Scan for the cell matching the given text and deliver its (x, y) coordinate at center. 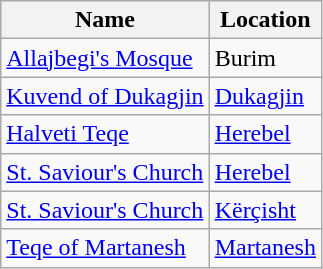
Burim (265, 58)
Kuvend of Dukagjin (105, 96)
Kërçisht (265, 210)
Allajbegi's Mosque (105, 58)
Name (105, 20)
Dukagjin (265, 96)
Teqe of Martanesh (105, 248)
Martanesh (265, 248)
Halveti Teqe (105, 134)
Location (265, 20)
